Extract the (X, Y) coordinate from the center of the cell holding the provided text.  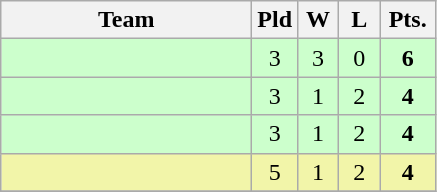
Team (126, 20)
6 (408, 58)
L (360, 20)
W (318, 20)
0 (360, 58)
Pts. (408, 20)
Pld (275, 20)
5 (275, 172)
